Capture the cell that displays the provided text and extract its [x, y] central coordinate. 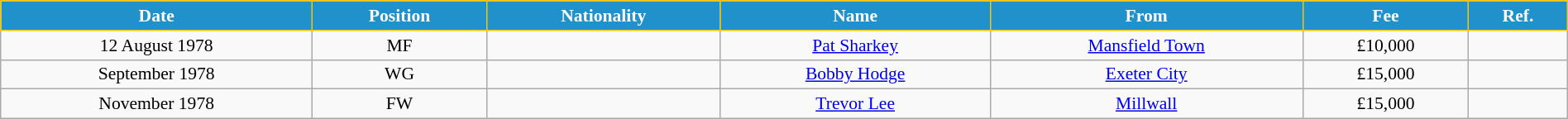
Ref. [1518, 16]
Nationality [604, 16]
From [1146, 16]
Millwall [1146, 104]
12 August 1978 [157, 45]
Exeter City [1146, 74]
WG [400, 74]
Bobby Hodge [855, 74]
Position [400, 16]
MF [400, 45]
Mansfield Town [1146, 45]
Fee [1385, 16]
Name [855, 16]
Trevor Lee [855, 104]
November 1978 [157, 104]
FW [400, 104]
Pat Sharkey [855, 45]
Date [157, 16]
£10,000 [1385, 45]
September 1978 [157, 74]
